Search for the cell housing the specified text and yield its [x, y] center coordinate. 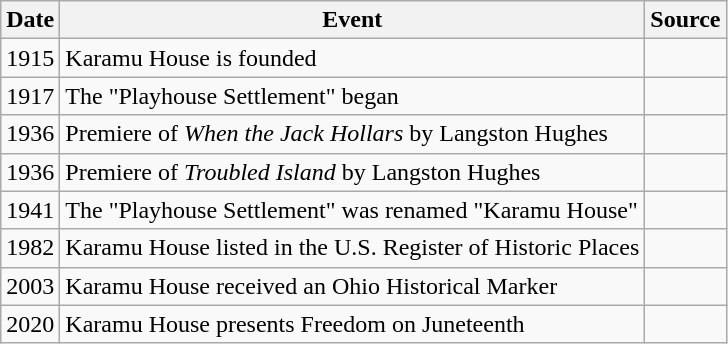
Karamu House received an Ohio Historical Marker [352, 286]
The "Playhouse Settlement" began [352, 96]
1917 [30, 96]
2003 [30, 286]
Premiere of When the Jack Hollars by Langston Hughes [352, 134]
2020 [30, 324]
1915 [30, 58]
1982 [30, 248]
The "Playhouse Settlement" was renamed "Karamu House" [352, 210]
Premiere of Troubled Island by Langston Hughes [352, 172]
Source [686, 20]
Event [352, 20]
Date [30, 20]
Karamu House listed in the U.S. Register of Historic Places [352, 248]
Karamu House is founded [352, 58]
1941 [30, 210]
Karamu House presents Freedom on Juneteenth [352, 324]
